For the text-containing cell, return its midpoint in (X, Y) coordinate format. 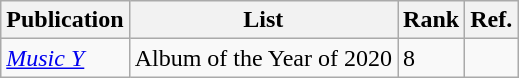
Rank (432, 20)
Ref. (492, 20)
Music Y (65, 58)
Album of the Year of 2020 (263, 58)
Publication (65, 20)
List (263, 20)
8 (432, 58)
